Detect which cell encompasses the target text, then output its [x, y] center coordinate. 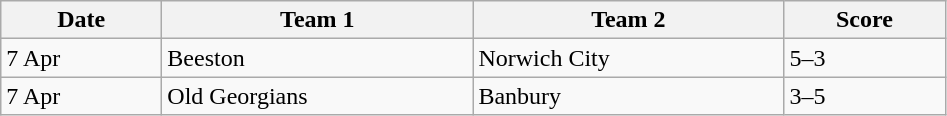
Team 1 [318, 20]
Score [864, 20]
3–5 [864, 96]
Norwich City [628, 58]
Date [82, 20]
Old Georgians [318, 96]
Banbury [628, 96]
Beeston [318, 58]
Team 2 [628, 20]
5–3 [864, 58]
